Determine the [x, y] coordinate at the center of the cell enclosing the given text.  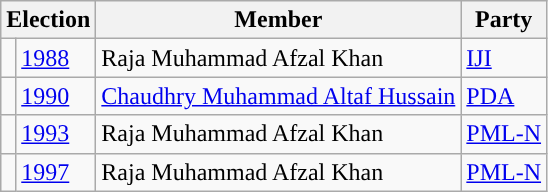
1997 [56, 172]
1990 [56, 96]
1993 [56, 134]
IJI [504, 58]
PDA [504, 96]
Member [278, 20]
Party [504, 20]
Election [48, 20]
Chaudhry Muhammad Altaf Hussain [278, 96]
1988 [56, 58]
